Identify which cell holds the provided text, then report its [x, y] central coordinate. 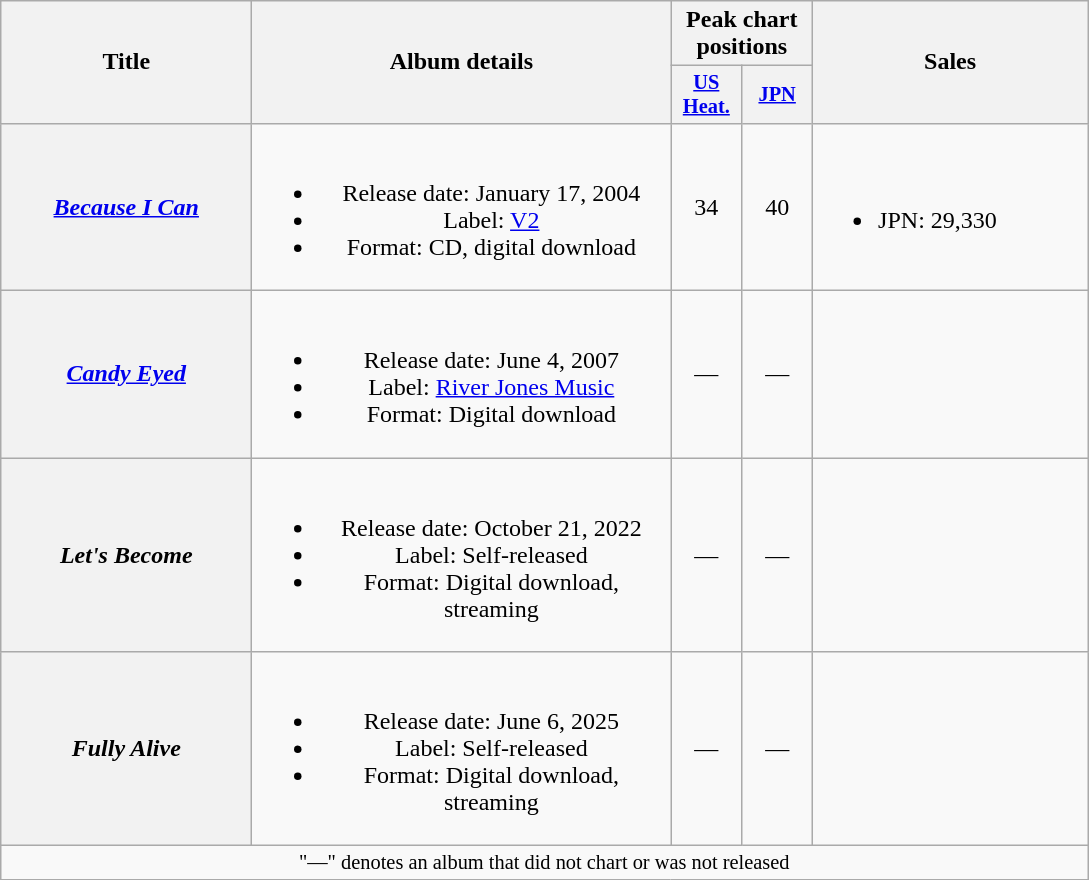
Let's Become [126, 555]
40 [778, 206]
Sales [950, 62]
Fully Alive [126, 749]
Release date: June 6, 2025Label: Self-releasedFormat: Digital download, streaming [462, 749]
Album details [462, 62]
Title [126, 62]
JPN [778, 95]
JPN: 29,330 [950, 206]
Candy Eyed [126, 374]
Release date: October 21, 2022Label: Self-releasedFormat: Digital download, streaming [462, 555]
Peak chart positions [742, 34]
"—" denotes an album that did not chart or was not released [544, 863]
USHeat. [706, 95]
Release date: January 17, 2004Label: V2Format: CD, digital download [462, 206]
34 [706, 206]
Release date: June 4, 2007Label: River Jones MusicFormat: Digital download [462, 374]
Because I Can [126, 206]
